For the text-containing cell, return its midpoint in [x, y] coordinate format. 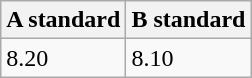
8.10 [188, 58]
8.20 [64, 58]
A standard [64, 20]
B standard [188, 20]
